From the cell containing the given text, extract its center point as [X, Y] coordinate. 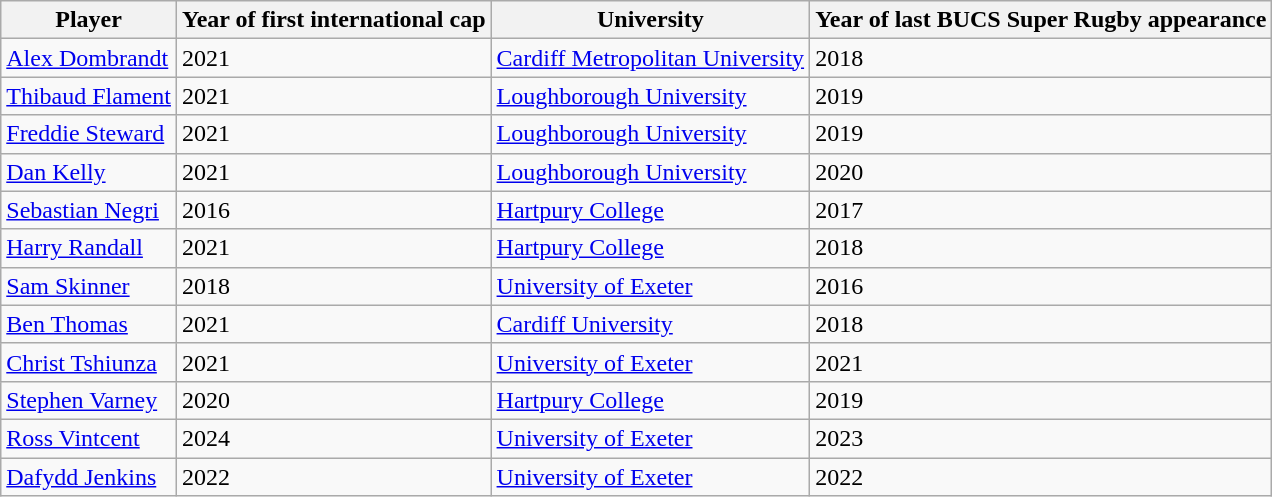
Dan Kelly [89, 172]
Dafydd Jenkins [89, 477]
Christ Tshiunza [89, 362]
Sam Skinner [89, 286]
Ross Vintcent [89, 438]
Ben Thomas [89, 324]
Year of last BUCS Super Rugby appearance [1041, 20]
Cardiff University [650, 324]
Cardiff Metropolitan University [650, 58]
Stephen Varney [89, 400]
Alex Dombrandt [89, 58]
Player [89, 20]
2023 [1041, 438]
Year of first international cap [334, 20]
University [650, 20]
2017 [1041, 210]
Thibaud Flament [89, 96]
2024 [334, 438]
Harry Randall [89, 248]
Sebastian Negri [89, 210]
Freddie Steward [89, 134]
